Detect which cell encompasses the target text, then output its [x, y] center coordinate. 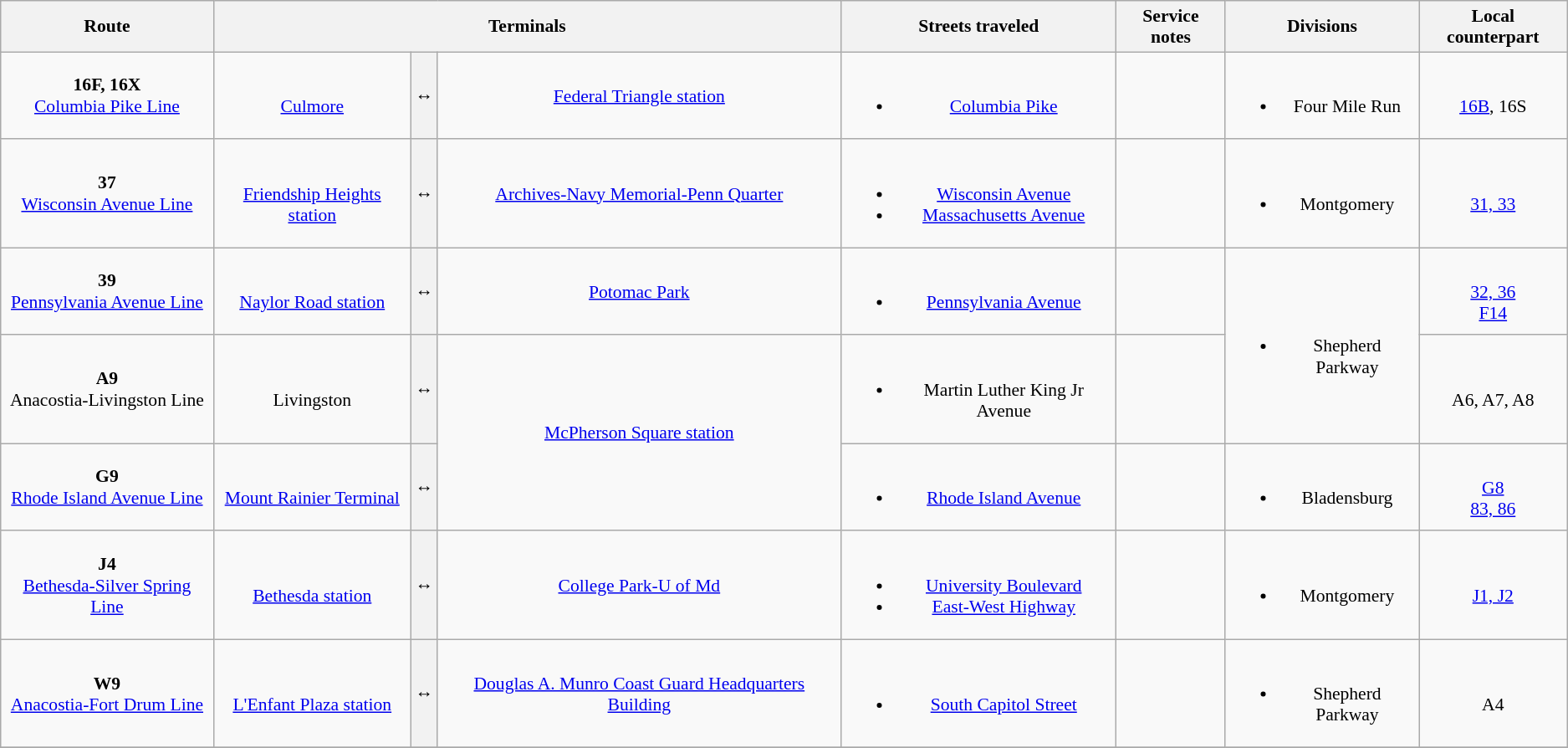
University BoulevardEast-West Highway [978, 586]
Divisions [1322, 27]
J1, J2 [1494, 586]
A6, A7, A8 [1494, 390]
Pennsylvania Avenue [978, 291]
Terminals [527, 27]
Culmore [312, 95]
16F, 16XColumbia Pike Line [107, 95]
Bethesda station [312, 586]
G9Rhode Island Avenue Line [107, 487]
Wisconsin AvenueMassachusetts Avenue [978, 194]
Rhode Island Avenue [978, 487]
Martin Luther King Jr Avenue [978, 390]
32, 36F14 [1494, 291]
Route [107, 27]
Columbia Pike [978, 95]
Potomac Park [639, 291]
Archives-Navy Memorial-Penn Quarter [639, 194]
G883, 86 [1494, 487]
Livingston [312, 390]
Shepherd Parkway [1322, 346]
A9Anacostia-Livingston Line [107, 390]
McPherson Square station [639, 433]
31, 33 [1494, 194]
Naylor Road station [312, 291]
39 Pennsylvania Avenue Line [107, 291]
16B, 16S [1494, 95]
Streets traveled [978, 27]
College Park-U of Md [639, 586]
37Wisconsin Avenue Line [107, 194]
Local counterpart [1494, 27]
Four Mile Run [1322, 95]
J4Bethesda-Silver Spring Line [107, 586]
Bladensburg [1322, 487]
Federal Triangle station [639, 95]
Service notes [1171, 27]
Friendship Heights station [312, 194]
Mount Rainier Terminal [312, 487]
